Provide the (x, y) coordinate of the cell's center where the given text is located.  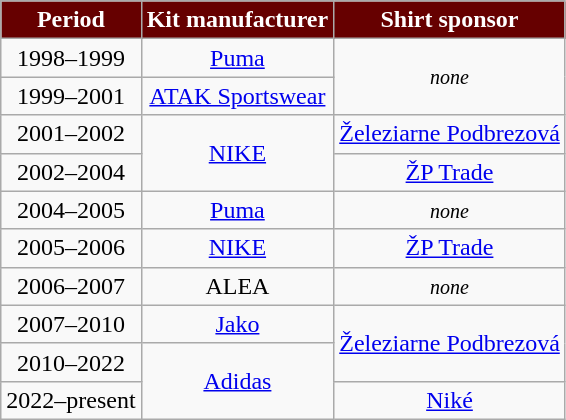
Niké (450, 400)
2005–2006 (71, 248)
Period (71, 20)
Jako (238, 324)
2007–2010 (71, 324)
Shirt sponsor (450, 20)
2010–2022 (71, 362)
Adidas (238, 381)
2022–present (71, 400)
ALEA (238, 286)
Kit manufacturer (238, 20)
1999–2001 (71, 96)
ATAK Sportswear (238, 96)
2006–2007 (71, 286)
2001–2002 (71, 134)
2002–2004 (71, 172)
1998–1999 (71, 58)
2004–2005 (71, 210)
